Output the [X, Y] coordinate of the center of the cell containing the given text.  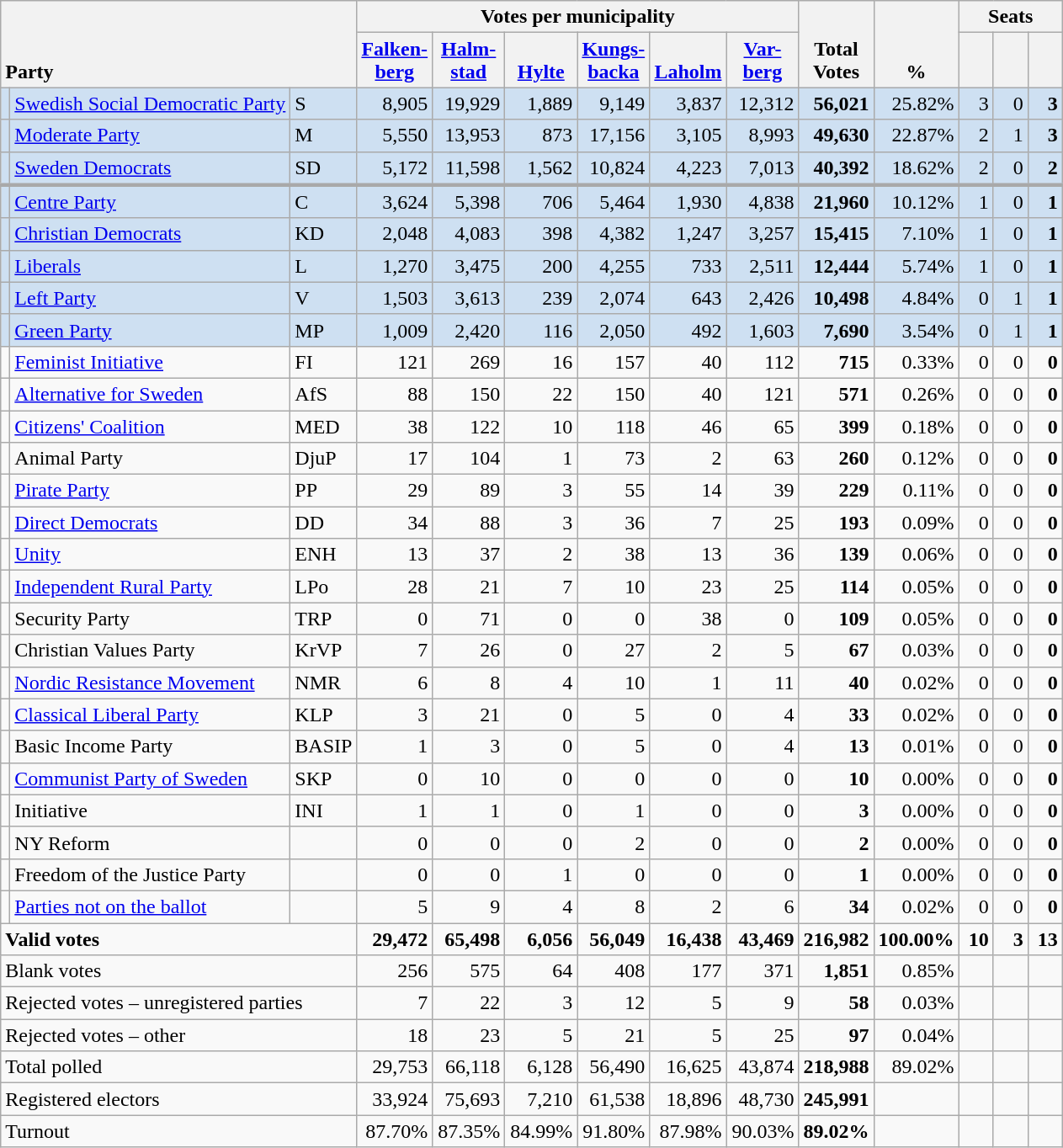
% [916, 44]
Blank votes [178, 971]
Var- berg [763, 61]
371 [763, 971]
14 [688, 491]
91.80% [614, 1131]
PP [323, 491]
Valid votes [178, 938]
139 [837, 555]
9,149 [614, 104]
Nordic Resistance Movement [150, 683]
5,550 [395, 136]
4,255 [614, 266]
4,223 [688, 168]
DD [323, 523]
56,021 [837, 104]
75,693 [469, 1099]
Independent Rural Party [150, 587]
1,247 [688, 234]
29,753 [395, 1067]
0.04% [916, 1035]
5,464 [614, 202]
229 [837, 491]
67 [837, 651]
LPo [323, 587]
7,013 [763, 168]
1,603 [763, 330]
64 [541, 971]
Classical Liberal Party [150, 715]
5,172 [395, 168]
2,511 [763, 266]
2,048 [395, 234]
ENH [323, 555]
Total Votes [837, 44]
575 [469, 971]
200 [541, 266]
65 [763, 427]
NMR [323, 683]
0.18% [916, 427]
0.26% [916, 394]
Unity [150, 555]
18 [395, 1035]
MP [323, 330]
193 [837, 523]
11,598 [469, 168]
FI [323, 362]
KrVP [323, 651]
BASIP [323, 747]
5.74% [916, 266]
25.82% [916, 104]
0.33% [916, 362]
73 [614, 459]
Halm- stad [469, 61]
Citizens' Coalition [150, 427]
Moderate Party [150, 136]
7,690 [837, 330]
715 [837, 362]
3.54% [916, 330]
0.85% [916, 971]
39 [763, 491]
87.70% [395, 1131]
33 [837, 715]
218,988 [837, 1067]
643 [688, 298]
S [323, 104]
5,398 [469, 202]
1,009 [395, 330]
114 [837, 587]
Basic Income Party [150, 747]
4,382 [614, 234]
22.87% [916, 136]
398 [541, 234]
Pirate Party [150, 491]
2,420 [469, 330]
1,503 [395, 298]
100.00% [916, 938]
0.06% [916, 555]
Left Party [150, 298]
10,498 [837, 298]
0.11% [916, 491]
12,444 [837, 266]
Sweden Democrats [150, 168]
61,538 [614, 1099]
49,630 [837, 136]
KLP [323, 715]
M [323, 136]
Rejected votes – other [178, 1035]
4,083 [469, 234]
3,837 [688, 104]
DjuP [323, 459]
Liberals [150, 266]
408 [614, 971]
17,156 [614, 136]
Votes per municipality [577, 17]
33,924 [395, 1099]
55 [614, 491]
706 [541, 202]
12,312 [763, 104]
Seats [1010, 17]
Freedom of the Justice Party [150, 874]
C [323, 202]
0.01% [916, 747]
6,128 [541, 1067]
48,730 [763, 1099]
46 [688, 427]
256 [395, 971]
AfS [323, 394]
1,851 [837, 971]
4,838 [763, 202]
Registered electors [178, 1099]
29 [395, 491]
12 [614, 1003]
109 [837, 619]
27 [614, 651]
3,624 [395, 202]
V [323, 298]
Direct Democrats [150, 523]
873 [541, 136]
Feminist Initiative [150, 362]
112 [763, 362]
1,270 [395, 266]
18,896 [688, 1099]
Rejected votes – unregistered parties [178, 1003]
43,874 [763, 1067]
7.10% [916, 234]
122 [469, 427]
13,953 [469, 136]
6,056 [541, 938]
15,415 [837, 234]
11 [763, 683]
Communist Party of Sweden [150, 779]
87.98% [688, 1131]
733 [688, 266]
Centre Party [150, 202]
399 [837, 427]
3,613 [469, 298]
1,930 [688, 202]
0.12% [916, 459]
MED [323, 427]
Turnout [178, 1131]
216,982 [837, 938]
58 [837, 1003]
571 [837, 394]
90.03% [763, 1131]
157 [614, 362]
3,257 [763, 234]
Falken- berg [395, 61]
SD [323, 168]
16,438 [688, 938]
177 [688, 971]
1,562 [541, 168]
4.84% [916, 298]
40,392 [837, 168]
10.12% [916, 202]
2,050 [614, 330]
29,472 [395, 938]
84.99% [541, 1131]
19,929 [469, 104]
260 [837, 459]
0.09% [916, 523]
Party [178, 44]
97 [837, 1035]
56,490 [614, 1067]
Parties not on the ballot [150, 906]
87.35% [469, 1131]
8,905 [395, 104]
26 [469, 651]
37 [469, 555]
89 [469, 491]
Laholm [688, 61]
Total polled [178, 1067]
2,074 [614, 298]
SKP [323, 779]
10,824 [614, 168]
Christian Democrats [150, 234]
3,475 [469, 266]
8,993 [763, 136]
7,210 [541, 1099]
Swedish Social Democratic Party [150, 104]
1,889 [541, 104]
269 [469, 362]
Hylte [541, 61]
Security Party [150, 619]
Green Party [150, 330]
63 [763, 459]
71 [469, 619]
104 [469, 459]
65,498 [469, 938]
18.62% [916, 168]
TRP [323, 619]
17 [395, 459]
245,991 [837, 1099]
2,426 [763, 298]
43,469 [763, 938]
INI [323, 811]
16 [541, 362]
66,118 [469, 1067]
Kungs- backa [614, 61]
492 [688, 330]
116 [541, 330]
21,960 [837, 202]
Alternative for Sweden [150, 394]
16,625 [688, 1067]
Christian Values Party [150, 651]
3,105 [688, 136]
Animal Party [150, 459]
Initiative [150, 811]
NY Reform [150, 842]
118 [614, 427]
KD [323, 234]
L [323, 266]
239 [541, 298]
56,049 [614, 938]
28 [395, 587]
